Locate the cell with the specified text and output its [X, Y] center coordinate. 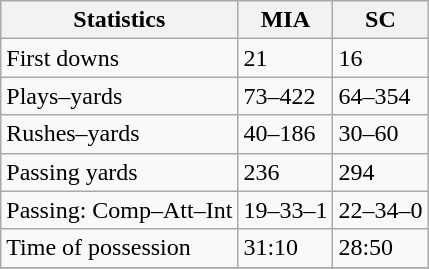
16 [380, 58]
Rushes–yards [120, 134]
Statistics [120, 20]
236 [286, 172]
294 [380, 172]
73–422 [286, 96]
Passing: Comp–Att–Int [120, 210]
40–186 [286, 134]
64–354 [380, 96]
19–33–1 [286, 210]
Time of possession [120, 248]
First downs [120, 58]
Passing yards [120, 172]
Plays–yards [120, 96]
22–34–0 [380, 210]
SC [380, 20]
MIA [286, 20]
30–60 [380, 134]
31:10 [286, 248]
28:50 [380, 248]
21 [286, 58]
